Return (x, y) of the center of cell containing provided text 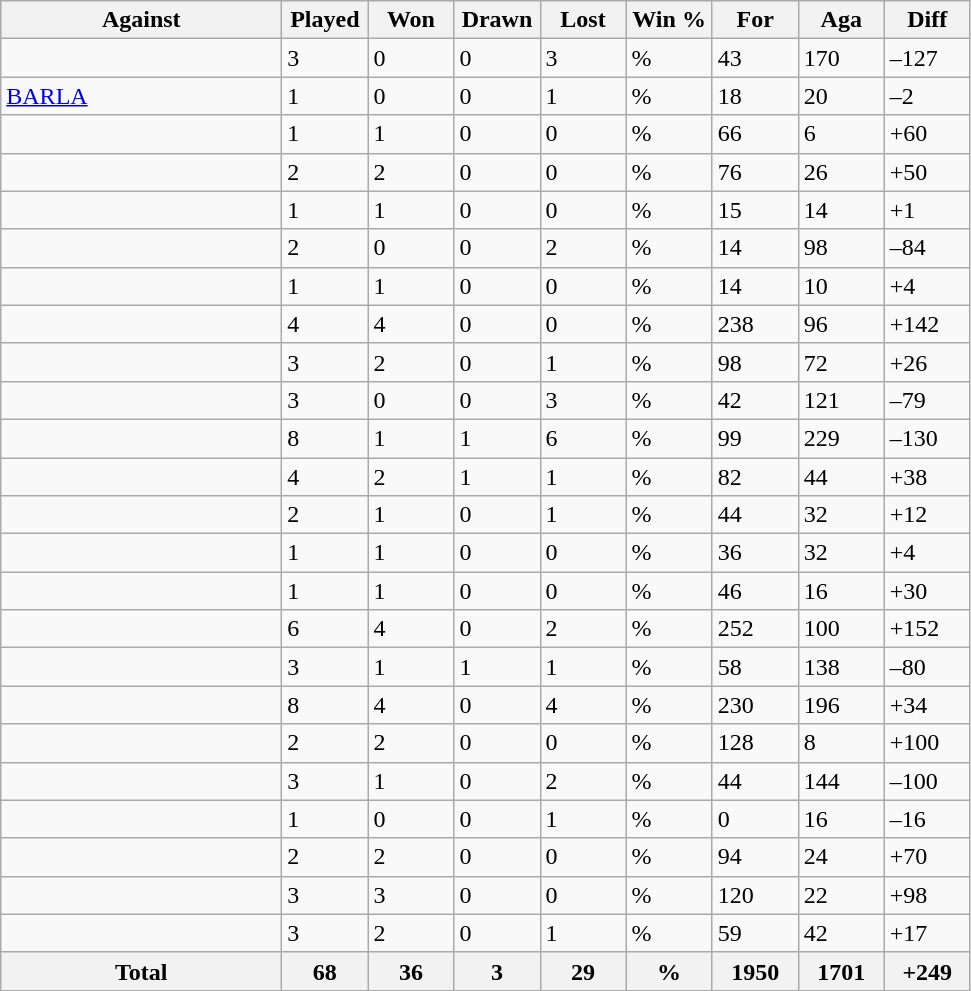
Win % (669, 20)
–127 (927, 58)
–130 (927, 438)
72 (841, 362)
46 (755, 591)
+26 (927, 362)
94 (755, 857)
BARLA (142, 96)
+50 (927, 172)
–16 (927, 819)
–84 (927, 248)
–2 (927, 96)
29 (583, 971)
+38 (927, 477)
238 (755, 324)
–100 (927, 781)
+142 (927, 324)
10 (841, 286)
99 (755, 438)
Lost (583, 20)
+34 (927, 705)
1950 (755, 971)
+30 (927, 591)
128 (755, 743)
+100 (927, 743)
68 (325, 971)
76 (755, 172)
+70 (927, 857)
18 (755, 96)
+152 (927, 629)
Diff (927, 20)
+17 (927, 933)
59 (755, 933)
24 (841, 857)
82 (755, 477)
Won (411, 20)
+12 (927, 515)
For (755, 20)
58 (755, 667)
–79 (927, 400)
43 (755, 58)
120 (755, 895)
144 (841, 781)
+249 (927, 971)
121 (841, 400)
138 (841, 667)
229 (841, 438)
20 (841, 96)
Aga (841, 20)
1701 (841, 971)
+98 (927, 895)
+1 (927, 210)
66 (755, 134)
100 (841, 629)
26 (841, 172)
252 (755, 629)
15 (755, 210)
22 (841, 895)
–80 (927, 667)
Total (142, 971)
230 (755, 705)
170 (841, 58)
Drawn (497, 20)
Played (325, 20)
196 (841, 705)
Against (142, 20)
+60 (927, 134)
96 (841, 324)
